Provide the (X, Y) coordinate of the cell's center where the given text is located.  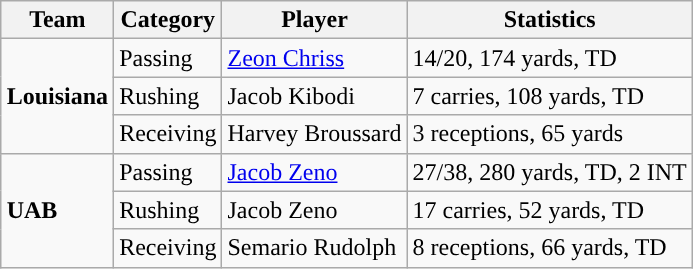
Team (57, 20)
Jacob Kibodi (314, 96)
Category (168, 20)
3 receptions, 65 yards (550, 134)
UAB (57, 210)
Semario Rudolph (314, 248)
Player (314, 20)
8 receptions, 66 yards, TD (550, 248)
7 carries, 108 yards, TD (550, 96)
14/20, 174 yards, TD (550, 58)
Louisiana (57, 96)
Zeon Chriss (314, 58)
Statistics (550, 20)
17 carries, 52 yards, TD (550, 210)
Harvey Broussard (314, 134)
27/38, 280 yards, TD, 2 INT (550, 172)
